Find where the given text appears and provide that cell's center as (x, y) coordinate. 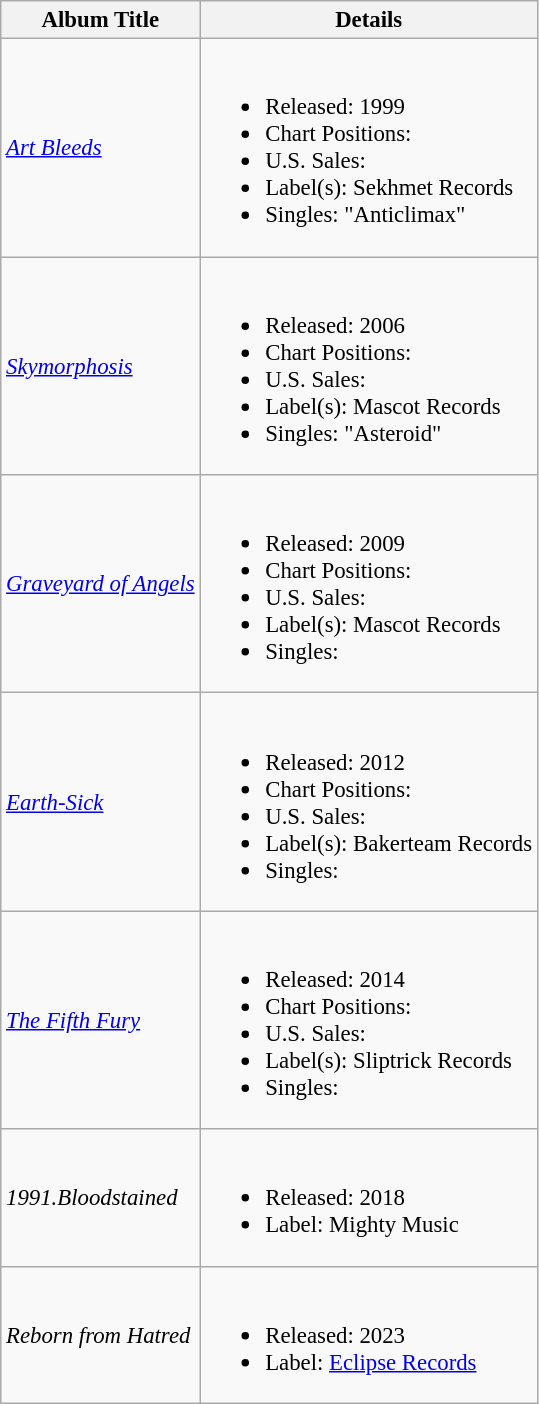
Released: 2012Chart Positions:U.S. Sales:Label(s): Bakerteam RecordsSingles: (369, 802)
Released: 2009Chart Positions:U.S. Sales:Label(s): Mascot RecordsSingles: (369, 584)
The Fifth Fury (100, 1020)
Released: 2014Chart Positions:U.S. Sales:Label(s): Sliptrick RecordsSingles: (369, 1020)
Details (369, 20)
Released: 1999Chart Positions:U.S. Sales:Label(s): Sekhmet RecordsSingles: "Anticlimax" (369, 148)
Skymorphosis (100, 366)
Released: 2006Chart Positions:U.S. Sales:Label(s): Mascot RecordsSingles: "Asteroid" (369, 366)
Graveyard of Angels (100, 584)
1991.Bloodstained (100, 1198)
Art Bleeds (100, 148)
Released: 2023Label: Eclipse Records (369, 1334)
Released: 2018Label: Mighty Music (369, 1198)
Reborn from Hatred (100, 1334)
Earth-Sick (100, 802)
Album Title (100, 20)
